Pinpoint the cell where the given text exists, returning its [x, y] midpoint coordinate. 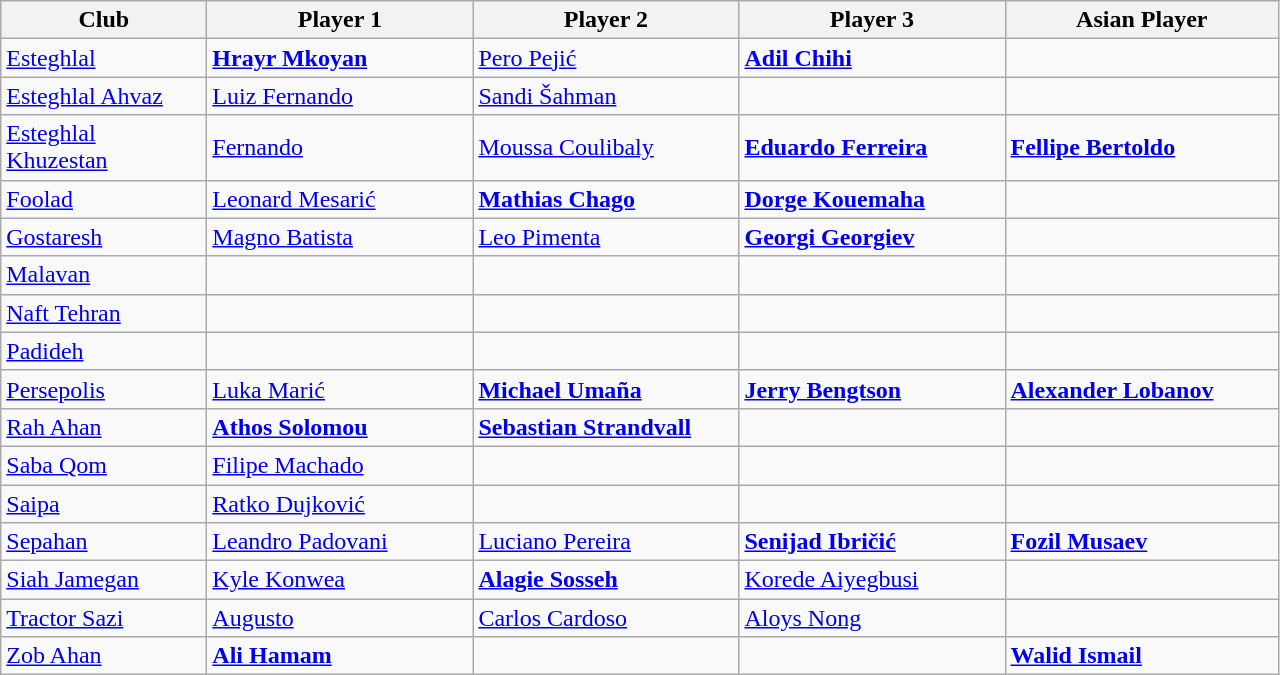
Jerry Bengtson [872, 389]
Eduardo Ferreira [872, 148]
Club [104, 20]
Michael Umaña [606, 389]
Tractor Sazi [104, 618]
Fellipe Bertoldo [1142, 148]
Luka Marić [340, 389]
Player 1 [340, 20]
Leo Pimenta [606, 237]
Ratko Dujković [340, 503]
Dorge Kouemaha [872, 199]
Walid Ismail [1142, 656]
Saba Qom [104, 465]
Malavan [104, 275]
Rah Ahan [104, 427]
Padideh [104, 351]
Esteghlal Khuzestan [104, 148]
Player 2 [606, 20]
Korede Aiyegbusi [872, 580]
Siah Jamegan [104, 580]
Senijad Ibričić [872, 542]
Sebastian Strandvall [606, 427]
Player 3 [872, 20]
Ali Hamam [340, 656]
Pero Pejić [606, 58]
Asian Player [1142, 20]
Gostaresh [104, 237]
Georgi Georgiev [872, 237]
Esteghlal [104, 58]
Sandi Šahman [606, 96]
Augusto [340, 618]
Esteghlal Ahvaz [104, 96]
Alexander Lobanov [1142, 389]
Foolad [104, 199]
Sepahan [104, 542]
Adil Chihi [872, 58]
Athos Solomou [340, 427]
Magno Batista [340, 237]
Leonard Mesarić [340, 199]
Carlos Cardoso [606, 618]
Moussa Coulibaly [606, 148]
Saipa [104, 503]
Persepolis [104, 389]
Aloys Nong [872, 618]
Leandro Padovani [340, 542]
Luciano Pereira [606, 542]
Alagie Sosseh [606, 580]
Mathias Chago [606, 199]
Fozil Musaev [1142, 542]
Fernando [340, 148]
Naft Tehran [104, 313]
Luiz Fernando [340, 96]
Zob Ahan [104, 656]
Kyle Konwea [340, 580]
Filipe Machado [340, 465]
Hrayr Mkoyan [340, 58]
